Return [X, Y] of the center of cell containing provided text 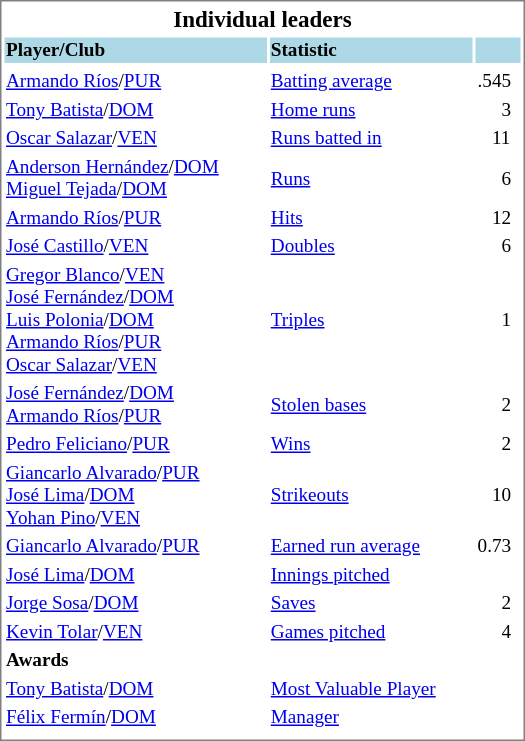
Anderson Hernández/DOM Miguel Tejada/DOM [135, 178]
Player/Club [135, 51]
Giancarlo Alvarado/PUR [135, 547]
Runs [371, 178]
Innings pitched [371, 575]
Giancarlo Alvarado/PUR José Lima/DOM Yohan Pino/VEN [135, 495]
1 [498, 320]
Félix Fermín/DOM [135, 718]
Most Valuable Player [371, 689]
Earned run average [371, 547]
11 [498, 139]
José Castillo/VEN [135, 247]
Triples [371, 320]
Individual leaders [262, 19]
0.73 [498, 547]
Games pitched [371, 633]
Jorge Sosa/DOM [135, 604]
Doubles [371, 247]
Pedro Feliciano/PUR [135, 445]
Statistic [371, 51]
Batting average [371, 82]
Awards [135, 661]
Stolen bases [371, 405]
José Fernández/DOM Armando Ríos/PUR [135, 405]
4 [498, 633]
3 [498, 111]
Kevin Tolar/VEN [135, 633]
Gregor Blanco/VEN José Fernández/DOM Luis Polonia/DOM Armando Ríos/PUR Oscar Salazar/VEN [135, 320]
José Lima/DOM [135, 575]
10 [498, 495]
12 [498, 219]
Wins [371, 445]
Strikeouts [371, 495]
Home runs [371, 111]
.545 [498, 82]
Saves [371, 604]
Manager [371, 718]
Hits [371, 219]
Runs batted in [371, 139]
Oscar Salazar/VEN [135, 139]
